Provide the [X, Y] coordinate of the cell's center where the given text is located.  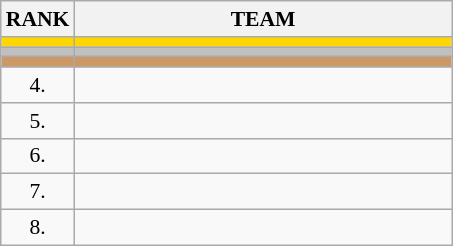
8. [38, 228]
TEAM [262, 19]
6. [38, 156]
RANK [38, 19]
5. [38, 121]
4. [38, 85]
7. [38, 192]
